Return the [X, Y] coordinate for the center point of the cell that contains the specified text.  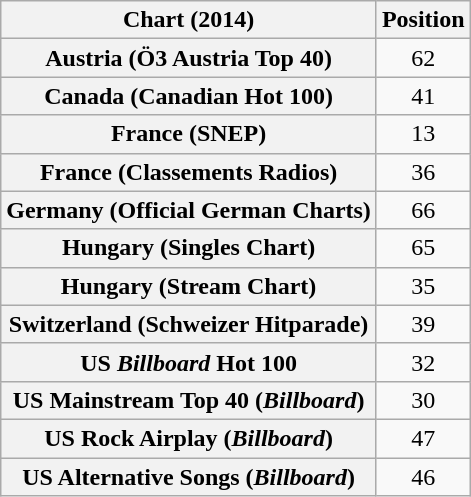
Chart (2014) [189, 20]
France (SNEP) [189, 134]
41 [423, 96]
30 [423, 400]
65 [423, 248]
36 [423, 172]
US Billboard Hot 100 [189, 362]
Hungary (Singles Chart) [189, 248]
35 [423, 286]
66 [423, 210]
Switzerland (Schweizer Hitparade) [189, 324]
US Mainstream Top 40 (Billboard) [189, 400]
46 [423, 477]
13 [423, 134]
US Rock Airplay (Billboard) [189, 438]
France (Classements Radios) [189, 172]
Hungary (Stream Chart) [189, 286]
39 [423, 324]
Position [423, 20]
US Alternative Songs (Billboard) [189, 477]
62 [423, 58]
Austria (Ö3 Austria Top 40) [189, 58]
Canada (Canadian Hot 100) [189, 96]
32 [423, 362]
47 [423, 438]
Germany (Official German Charts) [189, 210]
